Provide the [x, y] coordinate of the cell's center where the given text is located.  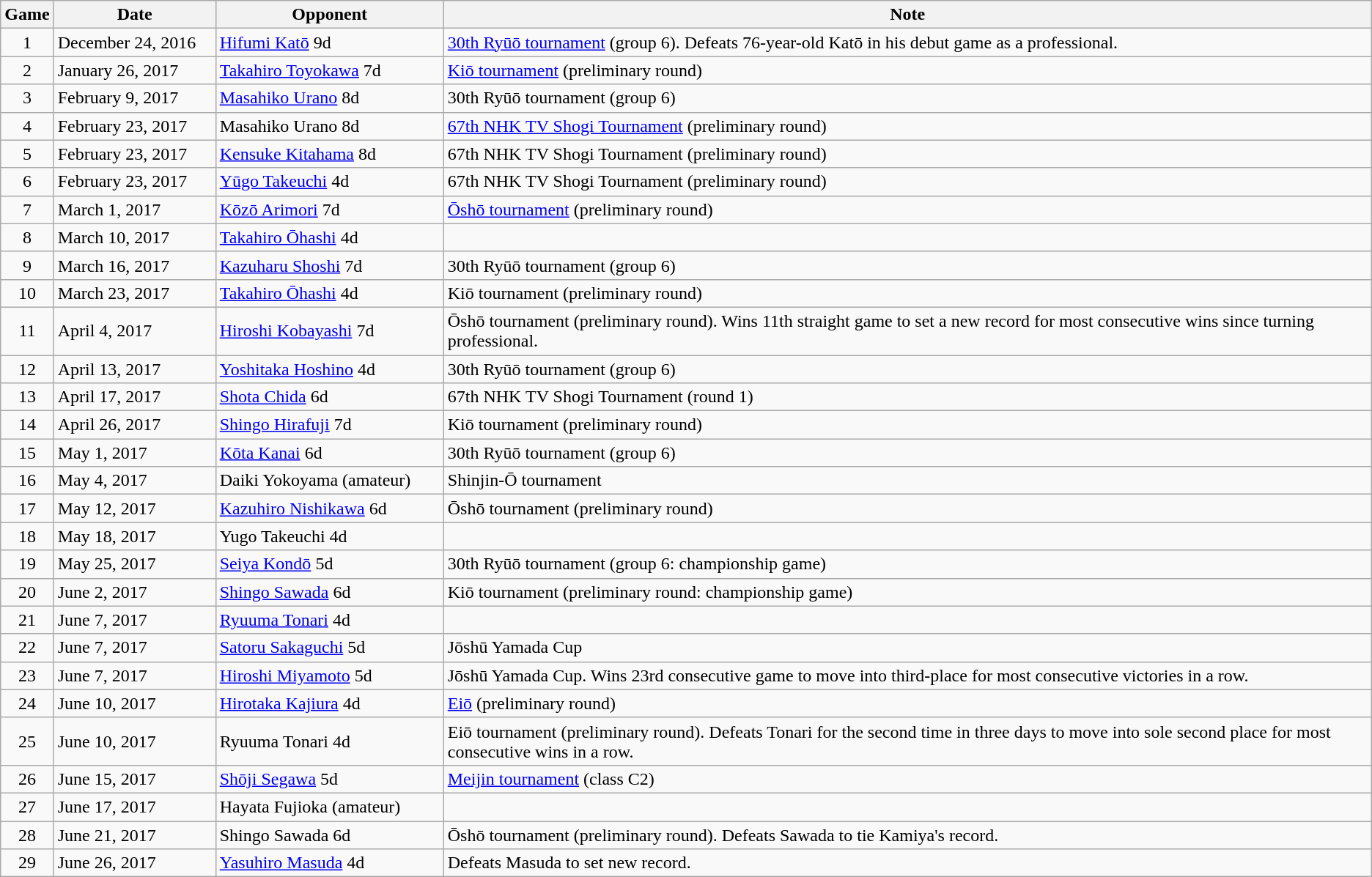
Kiō tournament (preliminary round: championship game) [907, 592]
Hayata Fujioka (amateur) [330, 807]
June 17, 2017 [135, 807]
Kensuke Kitahama 8d [330, 154]
19 [27, 564]
Satoru Sakaguchi 5d [330, 648]
28 [27, 835]
16 [27, 481]
March 16, 2017 [135, 265]
30th Ryūō tournament (group 6: championship game) [907, 564]
Date [135, 15]
17 [27, 508]
5 [27, 154]
Kōta Kanai 6d [330, 453]
April 17, 2017 [135, 397]
April 4, 2017 [135, 331]
14 [27, 425]
March 23, 2017 [135, 293]
December 24, 2016 [135, 42]
11 [27, 331]
Daiki Yokoyama (amateur) [330, 481]
Note [907, 15]
Kōzō Arimori 7d [330, 210]
May 12, 2017 [135, 508]
Shota Chida 6d [330, 397]
10 [27, 293]
23 [27, 676]
April 13, 2017 [135, 369]
29 [27, 863]
June 2, 2017 [135, 592]
Yugo Takeuchi 4d [330, 536]
Hiroshi Kobayashi 7d [330, 331]
22 [27, 648]
4 [27, 126]
June 15, 2017 [135, 779]
March 10, 2017 [135, 237]
Takahiro Toyokawa 7d [330, 70]
26 [27, 779]
Shinjin-Ō tournament [907, 481]
Jōshū Yamada Cup. Wins 23rd consecutive game to move into third-place for most consecutive victories in a row. [907, 676]
Kazuharu Shoshi 7d [330, 265]
June 26, 2017 [135, 863]
Defeats Masuda to set new record. [907, 863]
Kazuhiro Nishikawa 6d [330, 508]
Jōshū Yamada Cup [907, 648]
2 [27, 70]
24 [27, 703]
Yasuhiro Masuda 4d [330, 863]
3 [27, 98]
Opponent [330, 15]
67th NHK TV Shogi Tournament (round 1) [907, 397]
1 [27, 42]
Hirotaka Kajiura 4d [330, 703]
June 21, 2017 [135, 835]
February 9, 2017 [135, 98]
9 [27, 265]
May 25, 2017 [135, 564]
Game [27, 15]
27 [27, 807]
Ōshō tournament (preliminary round). Defeats Sawada to tie Kamiya's record. [907, 835]
20 [27, 592]
March 1, 2017 [135, 210]
Hiroshi Miyamoto 5d [330, 676]
April 26, 2017 [135, 425]
Seiya Kondō 5d [330, 564]
30th Ryūō tournament (group 6). Defeats 76-year-old Katō in his debut game as a professional. [907, 42]
6 [27, 182]
21 [27, 620]
Ōshō tournament (preliminary round). Wins 11th straight game to set a new record for most consecutive wins since turning professional. [907, 331]
8 [27, 237]
18 [27, 536]
Meijin tournament (class C2) [907, 779]
May 18, 2017 [135, 536]
15 [27, 453]
7 [27, 210]
12 [27, 369]
13 [27, 397]
Yūgo Takeuchi 4d [330, 182]
May 4, 2017 [135, 481]
Yoshitaka Hoshino 4d [330, 369]
Eiō (preliminary round) [907, 703]
Shōji Segawa 5d [330, 779]
25 [27, 741]
Shingo Hirafuji 7d [330, 425]
Hifumi Katō 9d [330, 42]
January 26, 2017 [135, 70]
May 1, 2017 [135, 453]
